Extract the (x, y) coordinate from the center of the cell holding the provided text.  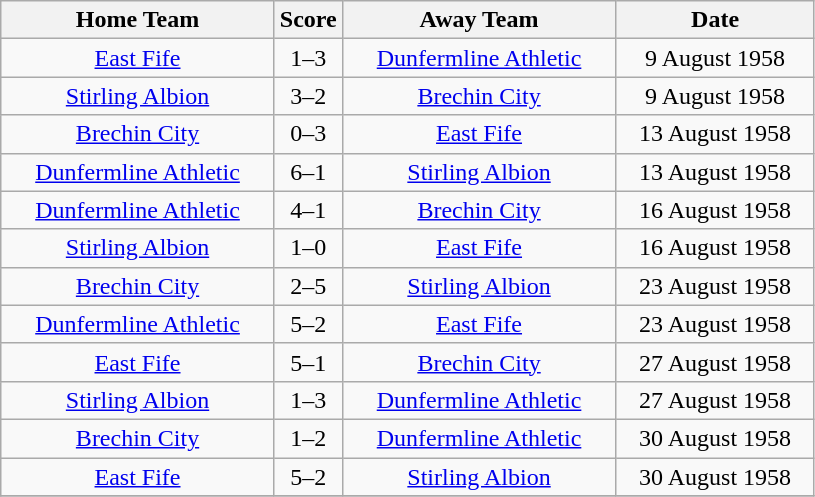
4–1 (308, 210)
Away Team (479, 20)
1–2 (308, 438)
3–2 (308, 96)
Home Team (138, 20)
5–1 (308, 362)
Date (716, 20)
1–0 (308, 248)
6–1 (308, 172)
Score (308, 20)
2–5 (308, 286)
0–3 (308, 134)
